Detect which cell encompasses the target text, then output its [x, y] center coordinate. 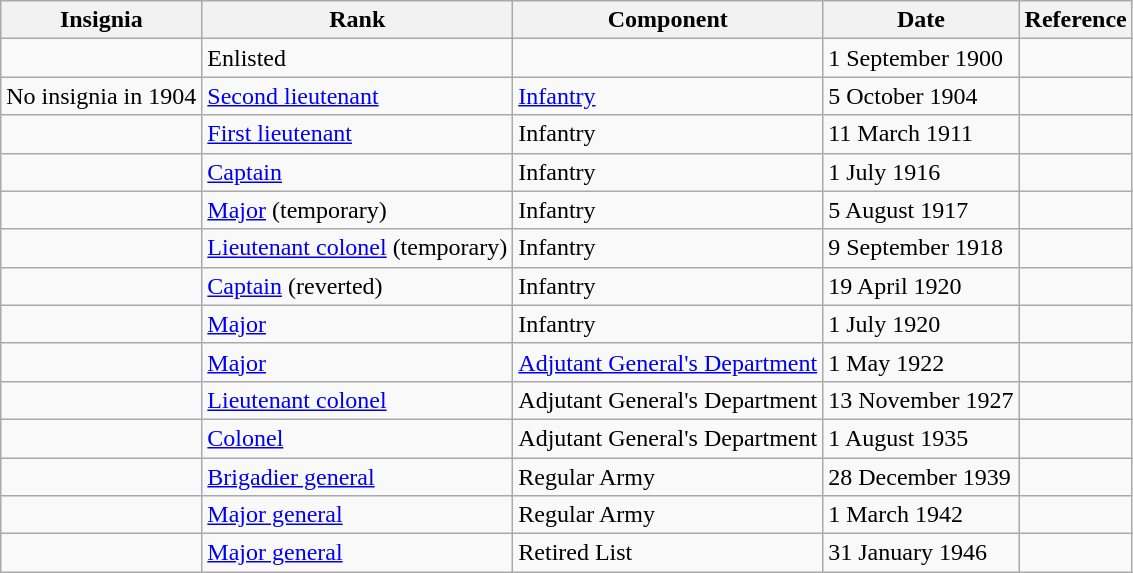
Second lieutenant [358, 96]
No insignia in 1904 [102, 96]
28 December 1939 [921, 477]
1 July 1920 [921, 324]
Captain [358, 172]
Lieutenant colonel [358, 400]
11 March 1911 [921, 134]
31 January 1946 [921, 553]
5 August 1917 [921, 210]
1 March 1942 [921, 515]
19 April 1920 [921, 286]
9 September 1918 [921, 248]
Retired List [668, 553]
Reference [1076, 20]
First lieutenant [358, 134]
1 September 1900 [921, 58]
Major (temporary) [358, 210]
5 October 1904 [921, 96]
Colonel [358, 438]
Date [921, 20]
Brigadier general [358, 477]
Enlisted [358, 58]
Component [668, 20]
Captain (reverted) [358, 286]
Rank [358, 20]
Insignia [102, 20]
1 May 1922 [921, 362]
1 July 1916 [921, 172]
Lieutenant colonel (temporary) [358, 248]
13 November 1927 [921, 400]
1 August 1935 [921, 438]
